From the cell containing the given text, extract its center point as [X, Y] coordinate. 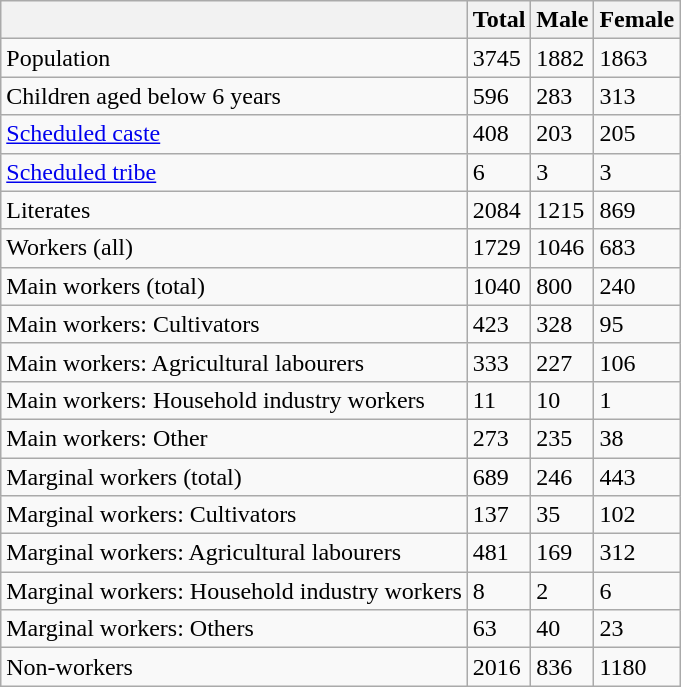
273 [499, 438]
Children aged below 6 years [234, 96]
836 [562, 667]
1046 [562, 248]
Main workers: Agricultural labourers [234, 362]
Marginal workers: Cultivators [234, 515]
38 [637, 438]
Main workers: Household industry workers [234, 400]
481 [499, 553]
137 [499, 515]
313 [637, 96]
35 [562, 515]
Total [499, 20]
869 [637, 210]
Main workers (total) [234, 286]
2 [562, 591]
1882 [562, 58]
408 [499, 134]
283 [562, 96]
3745 [499, 58]
Workers (all) [234, 248]
1863 [637, 58]
2084 [499, 210]
40 [562, 629]
169 [562, 553]
Marginal workers: Household industry workers [234, 591]
Marginal workers: Others [234, 629]
10 [562, 400]
Main workers: Other [234, 438]
Main workers: Cultivators [234, 324]
235 [562, 438]
333 [499, 362]
8 [499, 591]
Scheduled tribe [234, 172]
106 [637, 362]
689 [499, 477]
95 [637, 324]
Literates [234, 210]
596 [499, 96]
443 [637, 477]
11 [499, 400]
Population [234, 58]
63 [499, 629]
205 [637, 134]
246 [562, 477]
Marginal workers (total) [234, 477]
Scheduled caste [234, 134]
1180 [637, 667]
Female [637, 20]
1215 [562, 210]
423 [499, 324]
2016 [499, 667]
Non-workers [234, 667]
328 [562, 324]
Male [562, 20]
240 [637, 286]
102 [637, 515]
683 [637, 248]
1 [637, 400]
227 [562, 362]
23 [637, 629]
203 [562, 134]
800 [562, 286]
1729 [499, 248]
1040 [499, 286]
312 [637, 553]
Marginal workers: Agricultural labourers [234, 553]
